Extract the [x, y] coordinate from the center of the cell holding the provided text.  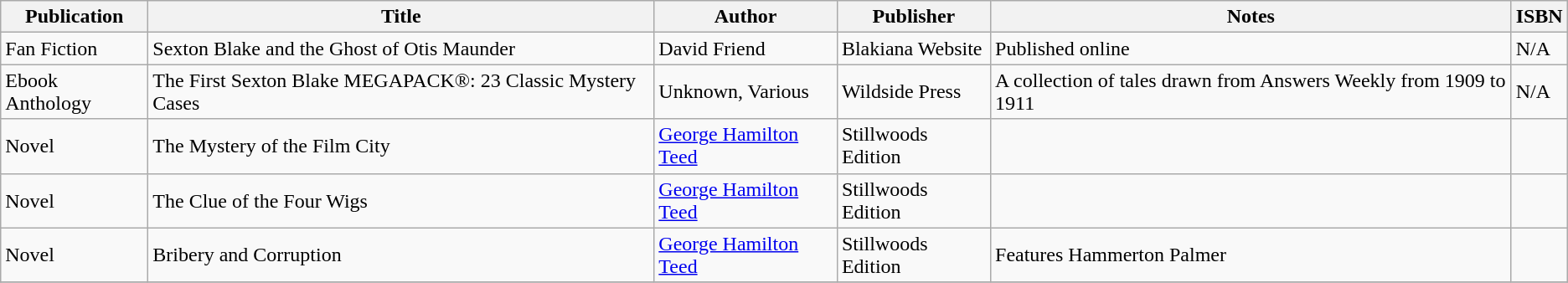
Features Hammerton Palmer [1251, 255]
Sexton Blake and the Ghost of Otis Maunder [401, 49]
Published online [1251, 49]
Unknown, Various [745, 92]
The Clue of the Four Wigs [401, 201]
Author [745, 17]
Ebook Anthology [75, 92]
Title [401, 17]
The Mystery of the Film City [401, 146]
Notes [1251, 17]
A collection of tales drawn from Answers Weekly from 1909 to 1911 [1251, 92]
Bribery and Corruption [401, 255]
The First Sexton Blake MEGAPACK®: 23 Classic Mystery Cases [401, 92]
Wildside Press [913, 92]
Publisher [913, 17]
Fan Fiction [75, 49]
Blakiana Website [913, 49]
ISBN [1540, 17]
Publication [75, 17]
David Friend [745, 49]
